Return the (X, Y) coordinate for the center point of the cell that contains the specified text.  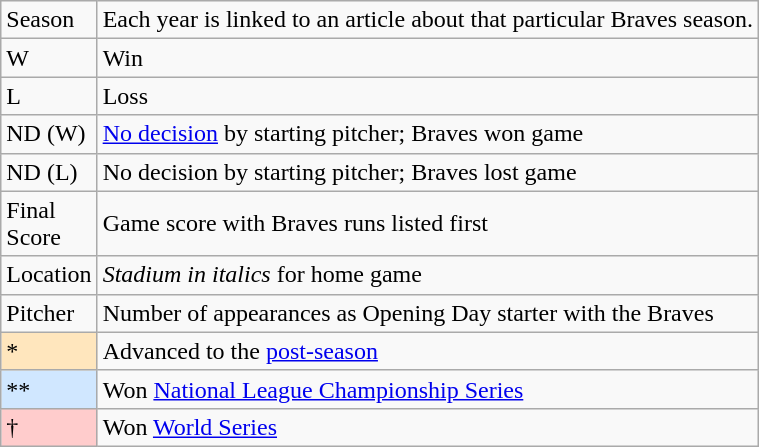
W (49, 58)
Number of appearances as Opening Day starter with the Braves (428, 313)
Won National League Championship Series (428, 389)
Location (49, 275)
ND (L) (49, 172)
† (49, 427)
Win (428, 58)
Each year is linked to an article about that particular Braves season. (428, 20)
** (49, 389)
L (49, 96)
* (49, 351)
Game score with Braves runs listed first (428, 224)
Advanced to the post-season (428, 351)
Season (49, 20)
No decision by starting pitcher; Braves lost game (428, 172)
Won World Series (428, 427)
Loss (428, 96)
No decision by starting pitcher; Braves won game (428, 134)
Stadium in italics for home game (428, 275)
ND (W) (49, 134)
FinalScore (49, 224)
Pitcher (49, 313)
